Pinpoint the cell where the given text exists, returning its (X, Y) midpoint coordinate. 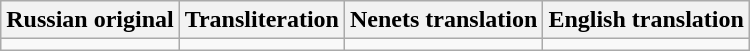
English translation (646, 20)
Nenets translation (443, 20)
Russian original (90, 20)
Transliteration (262, 20)
